Provide the [x, y] coordinate of the cell's center where the given text is located.  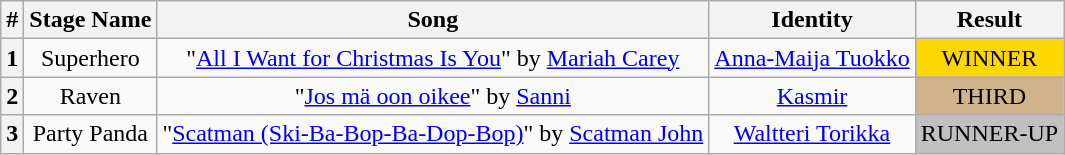
Result [989, 20]
Song [433, 20]
"Jos mä oon oikee" by Sanni [433, 96]
2 [12, 96]
3 [12, 134]
Identity [812, 20]
THIRD [989, 96]
"Scatman (Ski-Ba-Bop-Ba-Dop-Bop)" by Scatman John [433, 134]
# [12, 20]
1 [12, 58]
Raven [90, 96]
Anna-Maija Tuokko [812, 58]
Waltteri Torikka [812, 134]
RUNNER-UP [989, 134]
Kasmir [812, 96]
"All I Want for Christmas Is You" by Mariah Carey [433, 58]
WINNER [989, 58]
Party Panda [90, 134]
Stage Name [90, 20]
Superhero [90, 58]
